Return (x, y) of the center of cell containing provided text 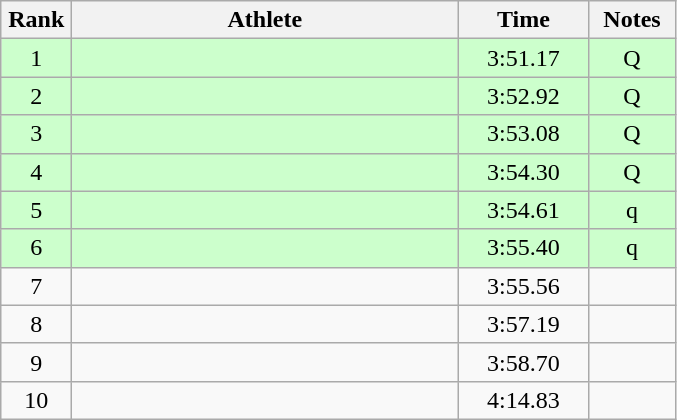
3 (36, 134)
3:54.61 (524, 210)
4:14.83 (524, 400)
3:54.30 (524, 172)
3:52.92 (524, 96)
9 (36, 362)
3:51.17 (524, 58)
3:57.19 (524, 324)
3:53.08 (524, 134)
8 (36, 324)
3:55.40 (524, 248)
10 (36, 400)
5 (36, 210)
Rank (36, 20)
3:58.70 (524, 362)
Athlete (265, 20)
6 (36, 248)
Notes (632, 20)
Time (524, 20)
7 (36, 286)
3:55.56 (524, 286)
1 (36, 58)
4 (36, 172)
2 (36, 96)
